Provide the [x, y] coordinate of the cell's center where the given text is located.  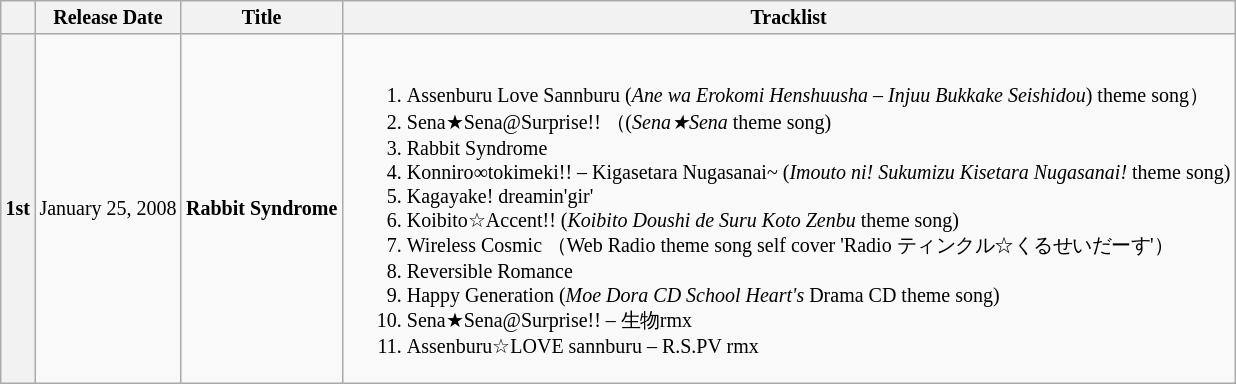
Rabbit Syndrome [262, 210]
1st [18, 210]
Tracklist [788, 18]
January 25, 2008 [108, 210]
Title [262, 18]
Release Date [108, 18]
